Locate the cell with the specified text and output its [x, y] center coordinate. 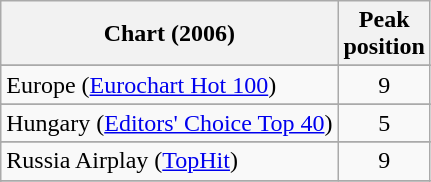
Russia Airplay (TopHit) [170, 161]
5 [384, 123]
Europe (Eurochart Hot 100) [170, 85]
Peakposition [384, 34]
Chart (2006) [170, 34]
Hungary (Editors' Choice Top 40) [170, 123]
